Return the [X, Y] coordinate for the center point of the cell that contains the specified text.  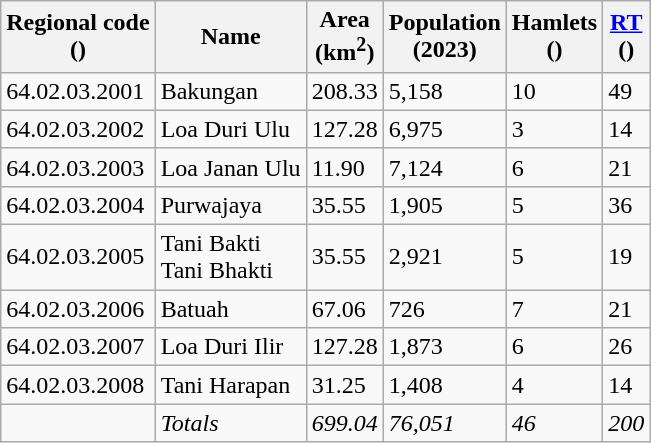
Tani Harapan [230, 385]
Loa Janan Ulu [230, 167]
49 [626, 91]
Population (2023) [444, 37]
Loa Duri Ulu [230, 129]
11.90 [344, 167]
64.02.03.2004 [78, 205]
64.02.03.2008 [78, 385]
699.04 [344, 423]
1,408 [444, 385]
64.02.03.2002 [78, 129]
Batuah [230, 309]
67.06 [344, 309]
1,873 [444, 347]
2,921 [444, 258]
Loa Duri Ilir [230, 347]
726 [444, 309]
7,124 [444, 167]
200 [626, 423]
1,905 [444, 205]
64.02.03.2003 [78, 167]
6,975 [444, 129]
Area (km2) [344, 37]
3 [554, 129]
Purwajaya [230, 205]
36 [626, 205]
64.02.03.2007 [78, 347]
4 [554, 385]
76,051 [444, 423]
RT() [626, 37]
Tani BaktiTani Bhakti [230, 258]
7 [554, 309]
Regional code() [78, 37]
19 [626, 258]
Hamlets() [554, 37]
Name [230, 37]
Totals [230, 423]
64.02.03.2001 [78, 91]
64.02.03.2006 [78, 309]
46 [554, 423]
5,158 [444, 91]
Bakungan [230, 91]
26 [626, 347]
10 [554, 91]
31.25 [344, 385]
208.33 [344, 91]
64.02.03.2005 [78, 258]
